Pinpoint the cell where the given text exists, returning its (X, Y) midpoint coordinate. 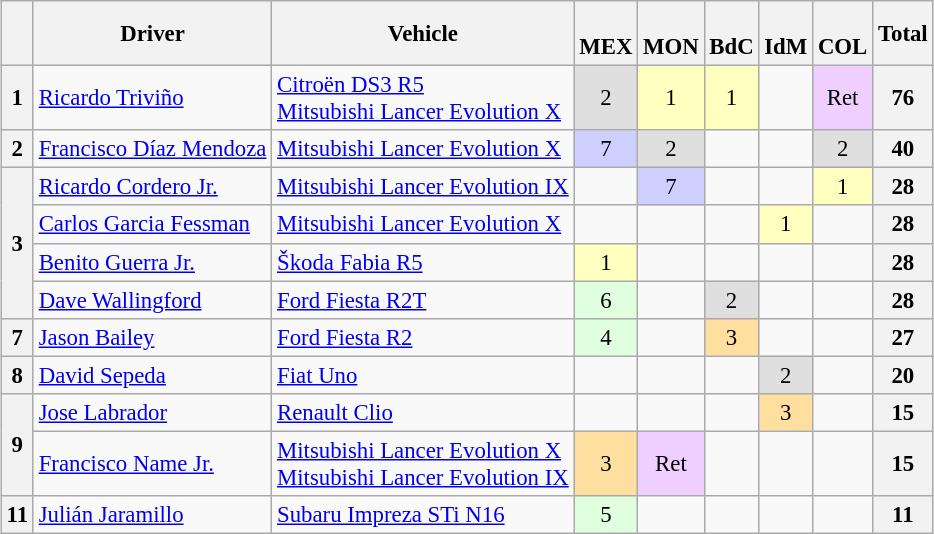
5 (606, 515)
Ford Fiesta R2T (423, 300)
Francisco Name Jr. (152, 464)
40 (903, 149)
MEX (606, 34)
Dave Wallingford (152, 300)
Jose Labrador (152, 412)
Mitsubishi Lancer Evolution X Mitsubishi Lancer Evolution IX (423, 464)
Vehicle (423, 34)
9 (17, 444)
4 (606, 337)
Carlos Garcia Fessman (152, 224)
Ricardo Triviño (152, 98)
BdC (732, 34)
Renault Clio (423, 412)
COL (843, 34)
20 (903, 375)
Benito Guerra Jr. (152, 262)
Mitsubishi Lancer Evolution IX (423, 187)
MON (671, 34)
Ford Fiesta R2 (423, 337)
76 (903, 98)
Škoda Fabia R5 (423, 262)
Subaru Impreza STi N16 (423, 515)
Total (903, 34)
Jason Bailey (152, 337)
Ricardo Cordero Jr. (152, 187)
IdM (786, 34)
Driver (152, 34)
Julián Jaramillo (152, 515)
27 (903, 337)
Francisco Díaz Mendoza (152, 149)
Citroën DS3 R5 Mitsubishi Lancer Evolution X (423, 98)
Fiat Uno (423, 375)
8 (17, 375)
David Sepeda (152, 375)
6 (606, 300)
